Capture the cell that displays the provided text and extract its [X, Y] central coordinate. 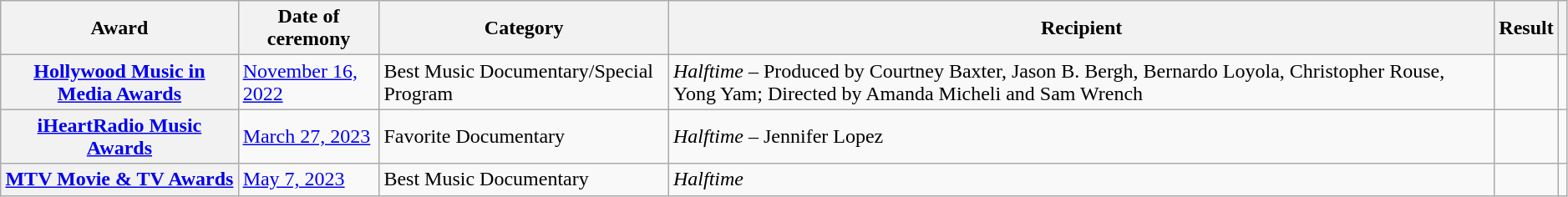
Result [1526, 28]
Award [119, 28]
Halftime – Jennifer Lopez [1081, 137]
March 27, 2023 [309, 137]
Hollywood Music in Media Awards [119, 82]
Recipient [1081, 28]
Halftime [1081, 179]
May 7, 2023 [309, 179]
Best Music Documentary/Special Program [525, 82]
Halftime – Produced by Courtney Baxter, Jason B. Bergh, Bernardo Loyola, Christopher Rouse, Yong Yam; Directed by Amanda Micheli and Sam Wrench [1081, 82]
November 16, 2022 [309, 82]
iHeartRadio Music Awards [119, 137]
Category [525, 28]
MTV Movie & TV Awards [119, 179]
Favorite Documentary [525, 137]
Best Music Documentary [525, 179]
Date of ceremony [309, 28]
